For the text-containing cell, return its midpoint in (X, Y) coordinate format. 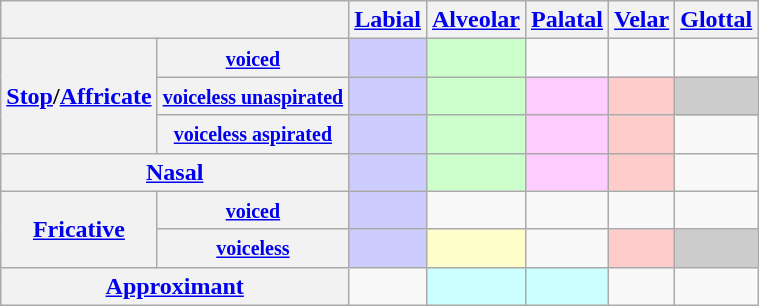
voiceless unaspirated (253, 96)
voiceless aspirated (253, 134)
voiceless (253, 248)
Palatal (566, 20)
Fricative (79, 229)
Velar (642, 20)
Glottal (716, 20)
Nasal (175, 172)
Labial (388, 20)
Approximant (175, 286)
Stop/Affricate (79, 96)
Alveolar (476, 20)
